Scan for the cell matching the given text and deliver its (x, y) coordinate at center. 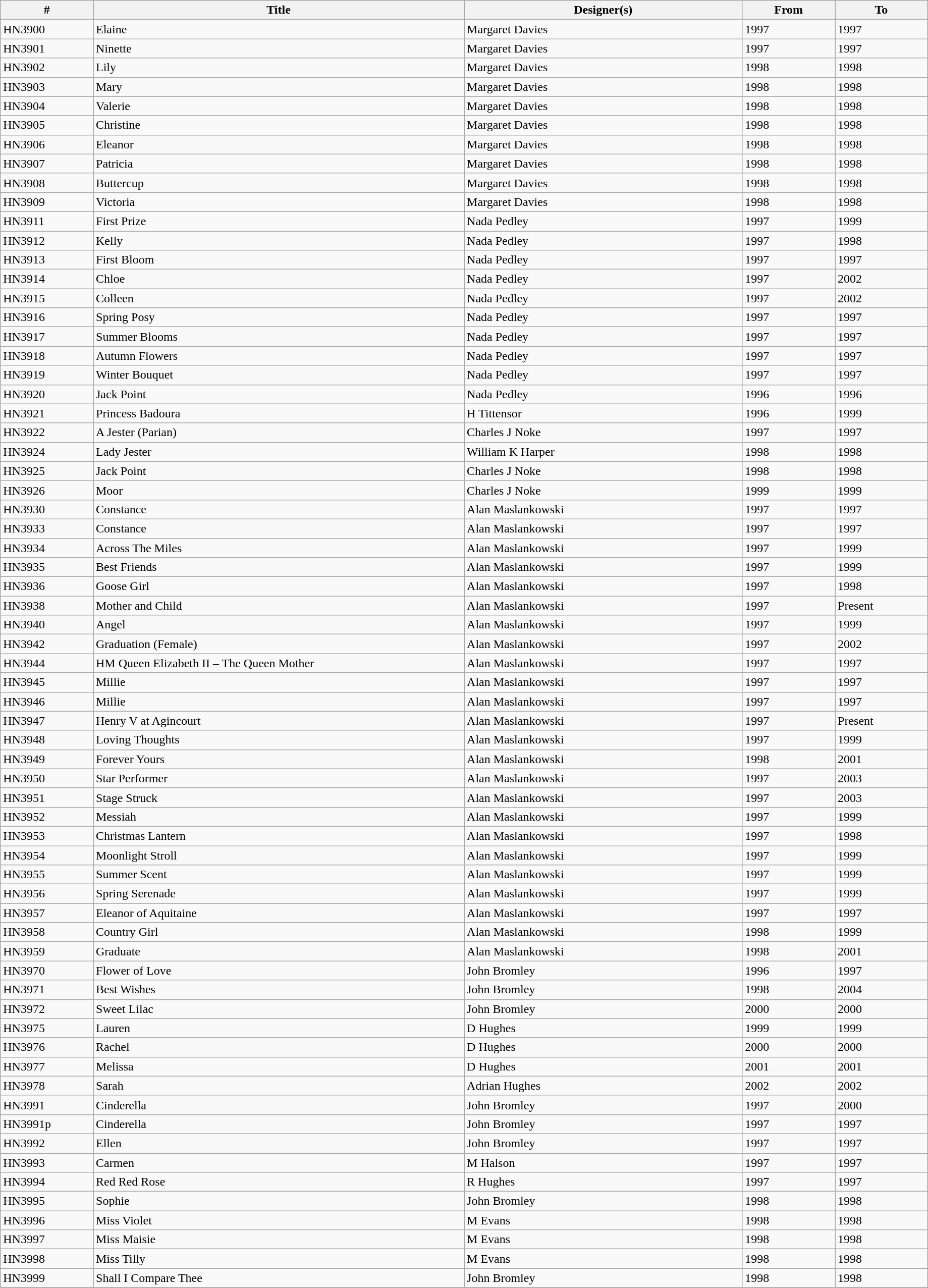
HN3997 (47, 1240)
Victoria (279, 202)
HN3924 (47, 452)
HN3946 (47, 702)
HN3934 (47, 548)
HN3915 (47, 298)
From (789, 10)
HN3993 (47, 1162)
First Bloom (279, 260)
Moonlight Stroll (279, 855)
HN3994 (47, 1182)
HN3956 (47, 894)
Lauren (279, 1028)
HN3998 (47, 1259)
H Tittensor (604, 413)
HN3992 (47, 1143)
Christmas Lantern (279, 836)
Winter Bouquet (279, 375)
HN3919 (47, 375)
Moor (279, 490)
Buttercup (279, 183)
HM Queen Elizabeth II – The Queen Mother (279, 663)
HN3950 (47, 778)
HN3936 (47, 586)
HN3912 (47, 241)
Sarah (279, 1086)
Miss Tilly (279, 1259)
Princess Badoura (279, 413)
R Hughes (604, 1182)
HN3951 (47, 797)
HN3902 (47, 68)
HN3938 (47, 606)
HN3995 (47, 1201)
Best Friends (279, 567)
HN3920 (47, 394)
Angel (279, 625)
HN3930 (47, 509)
HN3959 (47, 951)
HN3978 (47, 1086)
Spring Posy (279, 317)
M Halson (604, 1162)
HN3949 (47, 759)
Eleanor of Aquitaine (279, 913)
Elaine (279, 29)
HN3935 (47, 567)
HN3922 (47, 433)
Forever Yours (279, 759)
Ellen (279, 1143)
HN3948 (47, 740)
Carmen (279, 1162)
William K Harper (604, 452)
2004 (882, 990)
Loving Thoughts (279, 740)
HN3976 (47, 1047)
HN3908 (47, 183)
First Prize (279, 221)
Lily (279, 68)
HN3921 (47, 413)
Best Wishes (279, 990)
HN3971 (47, 990)
Mary (279, 87)
HN3999 (47, 1278)
Graduation (Female) (279, 644)
Miss Maisie (279, 1240)
Ninette (279, 48)
HN3904 (47, 106)
HN3991 (47, 1105)
Lady Jester (279, 452)
HN3933 (47, 528)
Sophie (279, 1201)
HN3972 (47, 1009)
Patricia (279, 164)
HN3952 (47, 817)
HN3913 (47, 260)
HN3900 (47, 29)
HN3903 (47, 87)
Stage Struck (279, 797)
Chloe (279, 279)
# (47, 10)
HN3955 (47, 875)
HN3926 (47, 490)
HN3918 (47, 356)
Sweet Lilac (279, 1009)
Kelly (279, 241)
HN3917 (47, 337)
Country Girl (279, 932)
HN3991p (47, 1124)
Colleen (279, 298)
To (882, 10)
Miss Violet (279, 1220)
Summer Blooms (279, 337)
HN3958 (47, 932)
Autumn Flowers (279, 356)
HN3914 (47, 279)
HN3906 (47, 144)
Title (279, 10)
Rachel (279, 1047)
Spring Serenade (279, 894)
Melissa (279, 1066)
HN3953 (47, 836)
Graduate (279, 951)
Eleanor (279, 144)
HN3977 (47, 1066)
Red Red Rose (279, 1182)
HN3947 (47, 721)
HN3911 (47, 221)
HN3909 (47, 202)
HN3954 (47, 855)
HN3905 (47, 125)
HN3996 (47, 1220)
HN3945 (47, 682)
Henry V at Agincourt (279, 721)
HN3901 (47, 48)
HN3942 (47, 644)
HN3957 (47, 913)
Mother and Child (279, 606)
HN3916 (47, 317)
Flower of Love (279, 971)
Messiah (279, 817)
Shall I Compare Thee (279, 1278)
Summer Scent (279, 875)
HN3970 (47, 971)
Christine (279, 125)
HN3925 (47, 471)
A Jester (Parian) (279, 433)
HN3907 (47, 164)
HN3944 (47, 663)
HN3940 (47, 625)
Valerie (279, 106)
HN3975 (47, 1028)
Star Performer (279, 778)
Across The Miles (279, 548)
Goose Girl (279, 586)
Designer(s) (604, 10)
Adrian Hughes (604, 1086)
